Identify which cell holds the provided text, then report its (x, y) central coordinate. 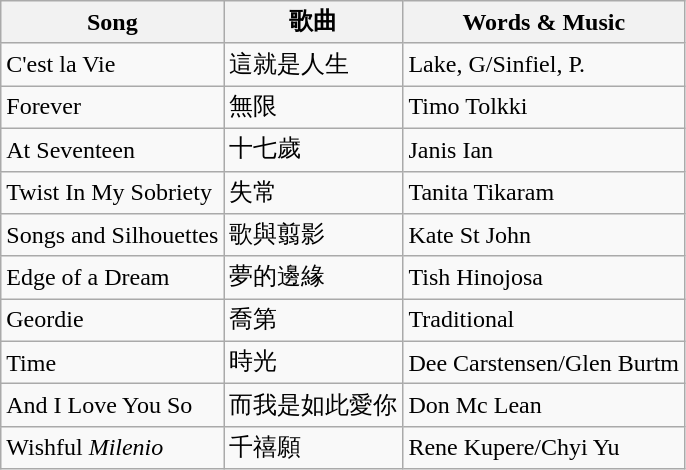
Song (112, 22)
十七歲 (314, 150)
Edge of a Dream (112, 278)
歌曲 (314, 22)
Tish Hinojosa (544, 278)
Timo Tolkki (544, 108)
Twist In My Sobriety (112, 192)
Geordie (112, 320)
而我是如此愛你 (314, 406)
Forever (112, 108)
千禧願 (314, 448)
Lake, G/Sinfiel, P. (544, 64)
And I Love You So (112, 406)
歌與翦影 (314, 236)
喬第 (314, 320)
時光 (314, 362)
C'est la Vie (112, 64)
夢的邊緣 (314, 278)
Dee Carstensen/Glen Burtm (544, 362)
Wishful Milenio (112, 448)
Don Mc Lean (544, 406)
Kate St John (544, 236)
Traditional (544, 320)
Words & Music (544, 22)
Tanita Tikaram (544, 192)
Time (112, 362)
Janis Ian (544, 150)
Rene Kupere/Chyi Yu (544, 448)
At Seventeen (112, 150)
這就是人生 (314, 64)
無限 (314, 108)
失常 (314, 192)
Songs and Silhouettes (112, 236)
